Search for the cell housing the specified text and yield its [x, y] center coordinate. 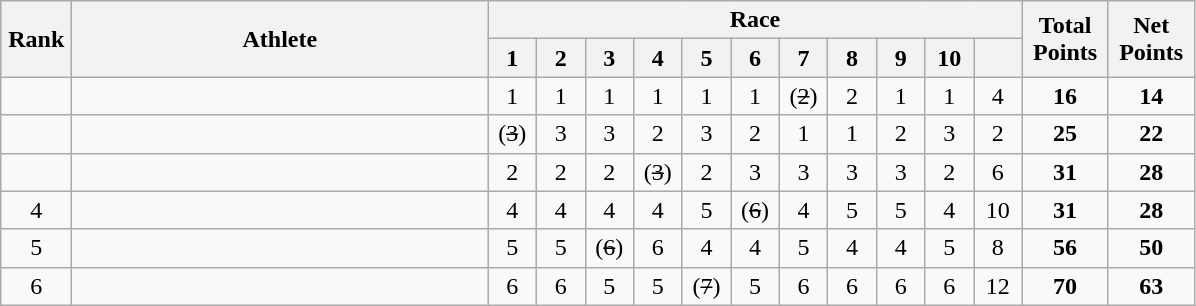
(7) [706, 286]
Race [755, 20]
12 [998, 286]
16 [1065, 96]
Rank [36, 39]
70 [1065, 286]
(2) [804, 96]
14 [1151, 96]
63 [1151, 286]
50 [1151, 248]
25 [1065, 134]
22 [1151, 134]
Total Points [1065, 39]
56 [1065, 248]
9 [900, 58]
Net Points [1151, 39]
7 [804, 58]
Athlete [280, 39]
